Determine the [X, Y] coordinate at the center of the cell enclosing the given text.  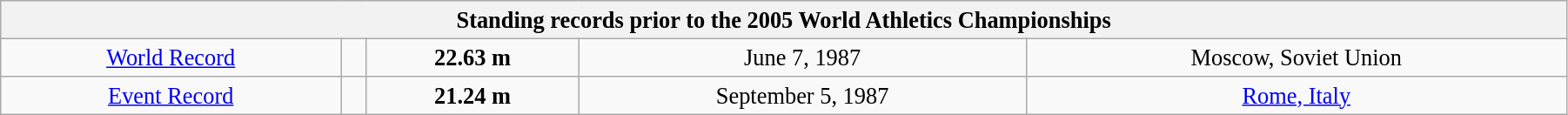
September 5, 1987 [802, 95]
June 7, 1987 [802, 57]
Event Record [171, 95]
World Record [171, 57]
21.24 m [472, 95]
Moscow, Soviet Union [1297, 57]
Rome, Italy [1297, 95]
Standing records prior to the 2005 World Athletics Championships [784, 19]
22.63 m [472, 57]
